Search for the cell housing the specified text and yield its (x, y) center coordinate. 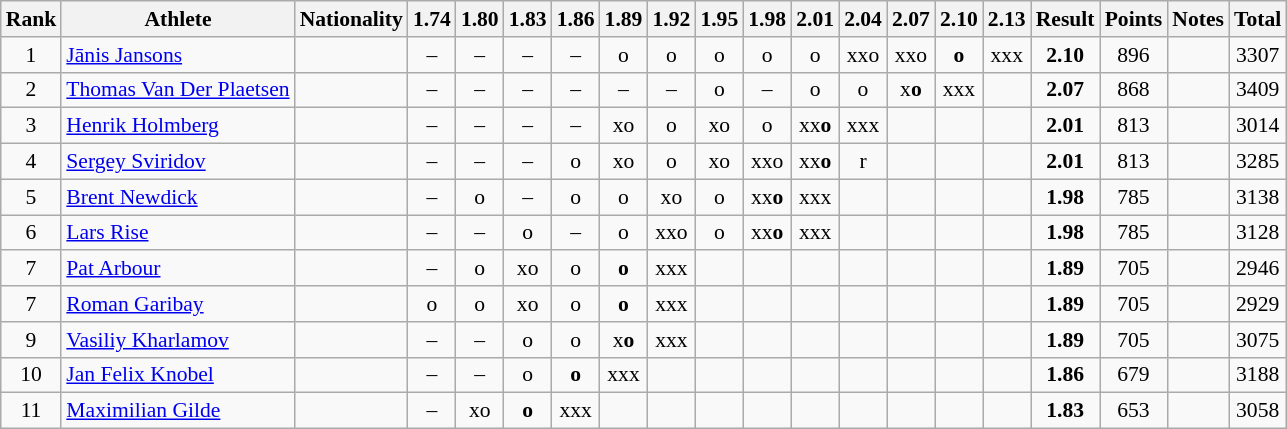
868 (1134, 90)
r (863, 162)
Henrik Holmberg (178, 126)
Jānis Jansons (178, 55)
Points (1134, 19)
896 (1134, 55)
Notes (1198, 19)
2.04 (863, 19)
Sergey Sviridov (178, 162)
9 (32, 340)
Lars Rise (178, 233)
2929 (1258, 304)
5 (32, 197)
Rank (32, 19)
1.74 (432, 19)
Pat Arbour (178, 269)
2 (32, 90)
Athlete (178, 19)
3 (32, 126)
1.95 (719, 19)
6 (32, 233)
Vasiliy Kharlamov (178, 340)
2946 (1258, 269)
3307 (1258, 55)
3285 (1258, 162)
1 (32, 55)
1.92 (671, 19)
3188 (1258, 375)
11 (32, 411)
3014 (1258, 126)
653 (1134, 411)
Thomas Van Der Plaetsen (178, 90)
3138 (1258, 197)
Result (1066, 19)
3409 (1258, 90)
Maximilian Gilde (178, 411)
Jan Felix Knobel (178, 375)
Nationality (352, 19)
4 (32, 162)
3128 (1258, 233)
10 (32, 375)
Brent Newdick (178, 197)
3075 (1258, 340)
1.80 (480, 19)
Roman Garibay (178, 304)
Total (1258, 19)
3058 (1258, 411)
679 (1134, 375)
2.13 (1007, 19)
